From the cell containing the given text, extract its center point as (X, Y) coordinate. 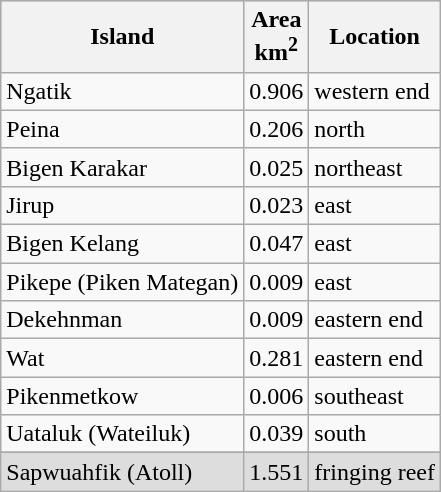
0.281 (276, 358)
Location (375, 37)
1.551 (276, 472)
Ngatik (122, 91)
Uataluk (Wateiluk) (122, 434)
0.047 (276, 244)
Jirup (122, 205)
western end (375, 91)
Pikenmetkow (122, 396)
Island (122, 37)
Peina (122, 129)
Areakm2 (276, 37)
Bigen Kelang (122, 244)
0.025 (276, 167)
northeast (375, 167)
0.206 (276, 129)
Pikepe (Piken Mategan) (122, 282)
fringing reef (375, 472)
0.906 (276, 91)
Wat (122, 358)
south (375, 434)
0.039 (276, 434)
north (375, 129)
Dekehnman (122, 320)
Bigen Karakar (122, 167)
0.023 (276, 205)
Sapwuahfik (Atoll) (122, 472)
southeast (375, 396)
0.006 (276, 396)
